From the cell containing the given text, extract its center point as (X, Y) coordinate. 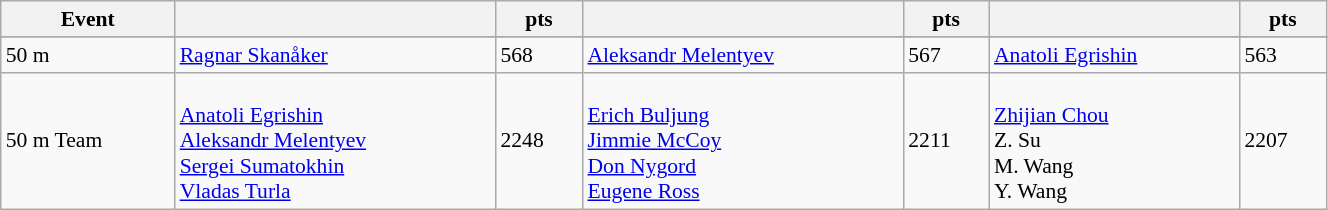
2207 (1282, 141)
Anatoli EgrishinAleksandr MelentyevSergei SumatokhinVladas Turla (336, 141)
Zhijian ChouZ. SuM. WangY. Wang (1114, 141)
567 (946, 55)
50 m Team (88, 141)
2211 (946, 141)
Event (88, 19)
Aleksandr Melentyev (742, 55)
Erich BuljungJimmie McCoyDon NygordEugene Ross (742, 141)
568 (538, 55)
50 m (88, 55)
Ragnar Skanåker (336, 55)
Anatoli Egrishin (1114, 55)
2248 (538, 141)
563 (1282, 55)
